From the cell containing the given text, extract its center point as (x, y) coordinate. 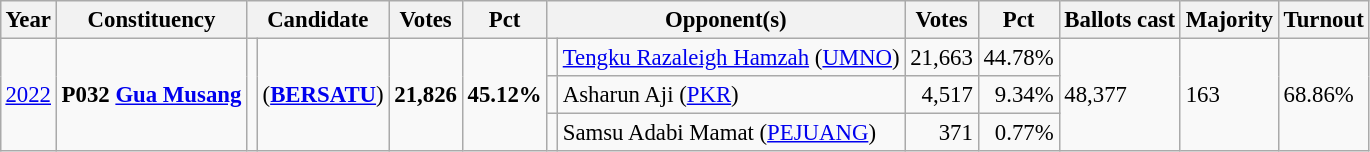
Samsu Adabi Mamat (PEJUANG) (730, 133)
Year (28, 20)
Constituency (151, 20)
Majority (1229, 20)
P032 Gua Musang (151, 94)
68.86% (1324, 94)
Tengku Razaleigh Hamzah (UMNO) (730, 57)
163 (1229, 94)
Opponent(s) (726, 20)
0.77% (1018, 133)
Asharun Aji (PKR) (730, 95)
21,663 (942, 57)
44.78% (1018, 57)
2022 (28, 94)
Ballots cast (1120, 20)
9.34% (1018, 95)
21,826 (426, 94)
371 (942, 133)
Turnout (1324, 20)
(BERSATU) (323, 94)
Candidate (318, 20)
45.12% (504, 94)
4,517 (942, 95)
48,377 (1120, 94)
